Output the (x, y) coordinate of the center of the cell containing the given text.  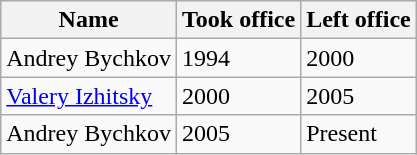
1994 (238, 58)
Present (359, 134)
Took office (238, 20)
Left office (359, 20)
Name (89, 20)
Valery Izhitsky (89, 96)
